Scan for the cell matching the given text and deliver its [x, y] coordinate at center. 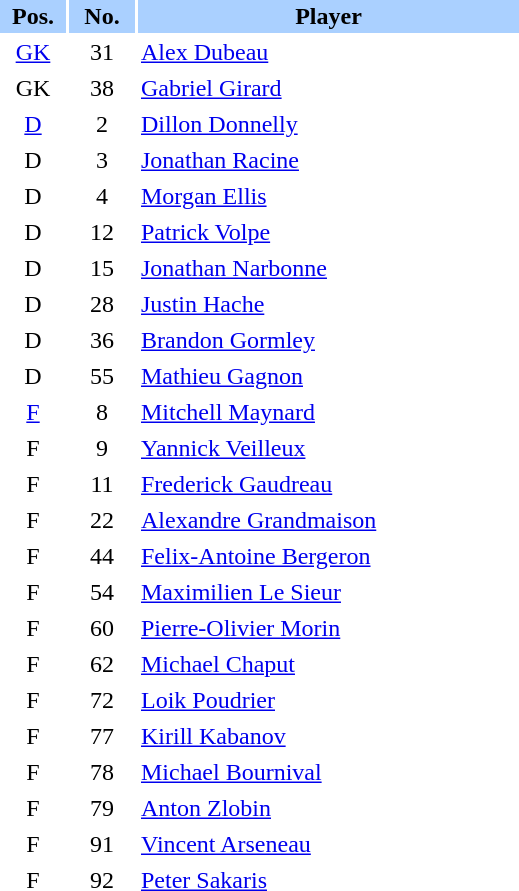
No. [102, 16]
Alex Dubeau [328, 52]
Alexandre Grandmaison [328, 520]
Anton Zlobin [328, 808]
Pos. [33, 16]
55 [102, 376]
28 [102, 304]
Loik Poudrier [328, 700]
36 [102, 340]
Dillon Donnelly [328, 124]
15 [102, 268]
Kirill Kabanov [328, 736]
Mathieu Gagnon [328, 376]
22 [102, 520]
Justin Hache [328, 304]
77 [102, 736]
Yannick Veilleux [328, 448]
9 [102, 448]
Maximilien Le Sieur [328, 592]
Jonathan Narbonne [328, 268]
Pierre-Olivier Morin [328, 628]
Michael Chaput [328, 664]
Jonathan Racine [328, 160]
Player [328, 16]
72 [102, 700]
Mitchell Maynard [328, 412]
Morgan Ellis [328, 196]
Michael Bournival [328, 772]
4 [102, 196]
Vincent Arseneau [328, 844]
62 [102, 664]
91 [102, 844]
8 [102, 412]
79 [102, 808]
38 [102, 88]
2 [102, 124]
54 [102, 592]
Felix-Antoine Bergeron [328, 556]
Patrick Volpe [328, 232]
31 [102, 52]
12 [102, 232]
Brandon Gormley [328, 340]
Frederick Gaudreau [328, 484]
44 [102, 556]
60 [102, 628]
Gabriel Girard [328, 88]
11 [102, 484]
3 [102, 160]
78 [102, 772]
